Locate the cell with the specified text and output its (x, y) center coordinate. 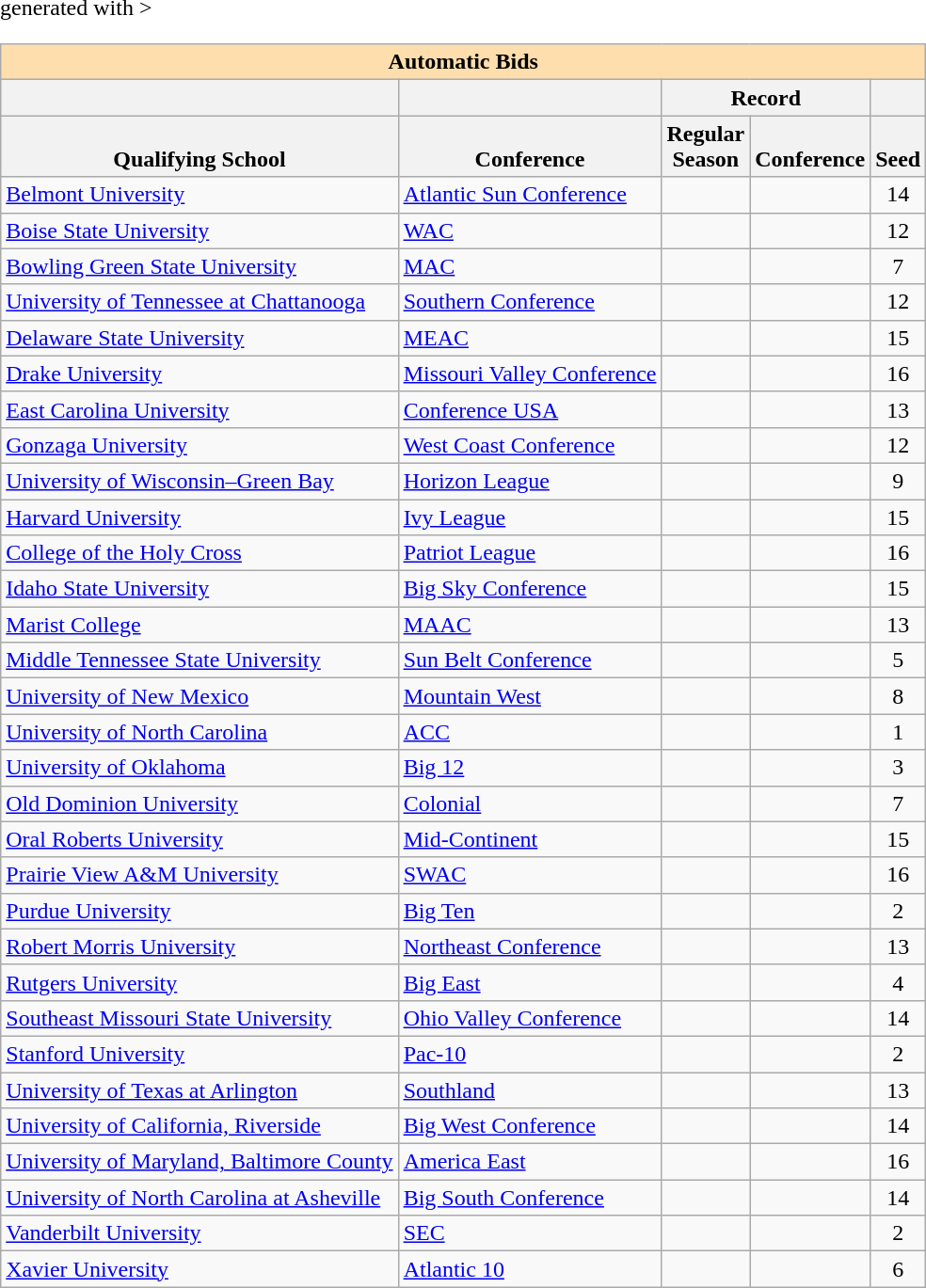
Big Ten (530, 911)
Qualifying School (200, 147)
Purdue University (200, 911)
SEC (530, 1233)
5 (898, 660)
SWAC (530, 875)
Seed (898, 147)
University of Wisconsin–Green Bay (200, 481)
College of the Holy Cross (200, 553)
Record (766, 98)
University of California, Riverside (200, 1126)
Big West Conference (530, 1126)
Middle Tennessee State University (200, 660)
West Coast Conference (530, 445)
Northeast Conference (530, 946)
Marist College (200, 625)
Oral Roberts University (200, 839)
Ohio Valley Conference (530, 1018)
Missouri Valley Conference (530, 374)
Vanderbilt University (200, 1233)
Southeast Missouri State University (200, 1018)
Big South Conference (530, 1198)
Belmont University (200, 195)
Southern Conference (530, 302)
University of Maryland, Baltimore County (200, 1162)
Atlantic 10 (530, 1269)
Xavier University (200, 1269)
6 (898, 1269)
Ivy League (530, 517)
WAC (530, 231)
University of North Carolina at Asheville (200, 1198)
Mid-Continent (530, 839)
Rutgers University (200, 982)
Prairie View A&M University (200, 875)
Drake University (200, 374)
University of Texas at Arlington (200, 1090)
Conference USA (530, 409)
University of Tennessee at Chattanooga (200, 302)
Big Sky Conference (530, 589)
Boise State University (200, 231)
1 (898, 732)
MEAC (530, 338)
America East (530, 1162)
3 (898, 768)
Big 12 (530, 768)
Automatic Bids (463, 62)
8 (898, 696)
East Carolina University (200, 409)
University of Oklahoma (200, 768)
University of New Mexico (200, 696)
Old Dominion University (200, 803)
University of North Carolina (200, 732)
Southland (530, 1090)
Delaware State University (200, 338)
Big East (530, 982)
Harvard University (200, 517)
Mountain West (530, 696)
ACC (530, 732)
Pac-10 (530, 1054)
Horizon League (530, 481)
Regular Season (706, 147)
Sun Belt Conference (530, 660)
Bowling Green State University (200, 266)
Gonzaga University (200, 445)
Patriot League (530, 553)
Stanford University (200, 1054)
Colonial (530, 803)
9 (898, 481)
MAC (530, 266)
MAAC (530, 625)
4 (898, 982)
Idaho State University (200, 589)
Robert Morris University (200, 946)
Atlantic Sun Conference (530, 195)
